Identify which cell holds the provided text, then report its [x, y] central coordinate. 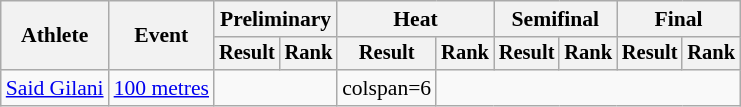
Event [162, 36]
Final [678, 19]
Heat [416, 19]
100 metres [162, 88]
Said Gilani [55, 88]
Athlete [55, 36]
colspan=6 [386, 88]
Preliminary [276, 19]
Semifinal [556, 19]
